Determine the (x, y) coordinate at the center of the cell enclosing the given text.  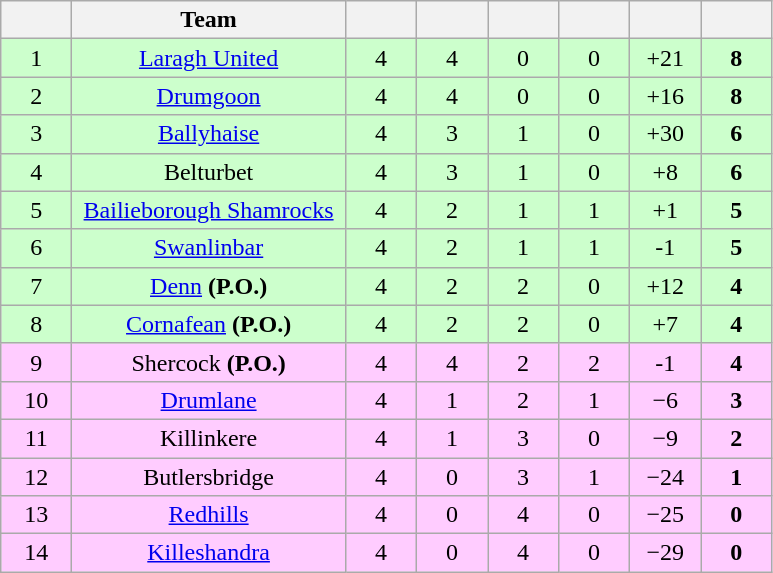
Swanlinbar (209, 248)
Team (209, 20)
10 (36, 400)
Killinkere (209, 438)
14 (36, 553)
Denn (P.O.) (209, 286)
Cornafean (P.O.) (209, 324)
11 (36, 438)
Butlersbridge (209, 477)
Ballyhaise (209, 134)
Killeshandra (209, 553)
+21 (666, 58)
7 (36, 286)
−24 (666, 477)
9 (36, 362)
Drumgoon (209, 96)
−25 (666, 515)
Redhills (209, 515)
+16 (666, 96)
+12 (666, 286)
Shercock (P.O.) (209, 362)
Bailieborough Shamrocks (209, 210)
Belturbet (209, 172)
Laragh United (209, 58)
13 (36, 515)
Drumlane (209, 400)
−6 (666, 400)
12 (36, 477)
+30 (666, 134)
−29 (666, 553)
−9 (666, 438)
+1 (666, 210)
+7 (666, 324)
+8 (666, 172)
